From the cell containing the given text, extract its center point as (X, Y) coordinate. 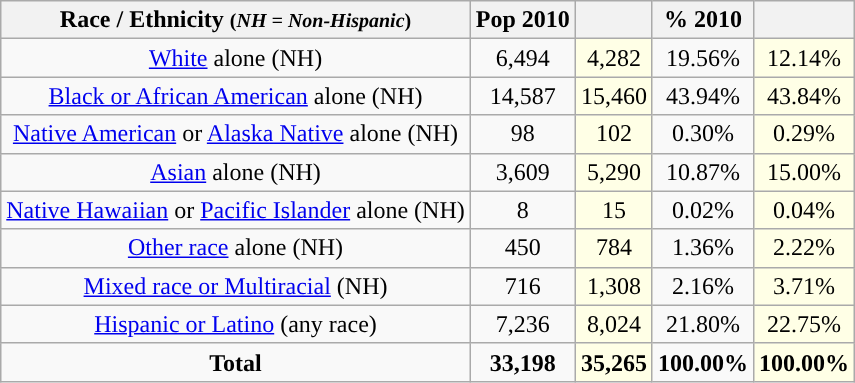
Native Hawaiian or Pacific Islander alone (NH) (236, 210)
1,308 (614, 286)
98 (522, 134)
Asian alone (NH) (236, 172)
8 (522, 210)
1.36% (702, 248)
43.94% (702, 96)
0.02% (702, 210)
% 2010 (702, 20)
12.14% (804, 58)
33,198 (522, 362)
0.04% (804, 210)
716 (522, 286)
15.00% (804, 172)
3.71% (804, 286)
7,236 (522, 324)
Mixed race or Multiracial (NH) (236, 286)
15 (614, 210)
White alone (NH) (236, 58)
10.87% (702, 172)
3,609 (522, 172)
43.84% (804, 96)
15,460 (614, 96)
21.80% (702, 324)
784 (614, 248)
Black or African American alone (NH) (236, 96)
2.16% (702, 286)
14,587 (522, 96)
5,290 (614, 172)
Race / Ethnicity (NH = Non-Hispanic) (236, 20)
450 (522, 248)
102 (614, 134)
0.30% (702, 134)
Other race alone (NH) (236, 248)
8,024 (614, 324)
22.75% (804, 324)
Pop 2010 (522, 20)
0.29% (804, 134)
Hispanic or Latino (any race) (236, 324)
6,494 (522, 58)
35,265 (614, 362)
4,282 (614, 58)
Native American or Alaska Native alone (NH) (236, 134)
19.56% (702, 58)
2.22% (804, 248)
Total (236, 362)
